Determine the [x, y] coordinate at the center of the cell enclosing the given text.  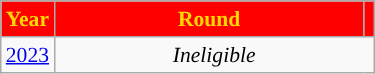
2023 [28, 55]
Ineligible [214, 55]
Round [209, 19]
Year [28, 19]
